Scan for the cell matching the given text and deliver its [X, Y] coordinate at center. 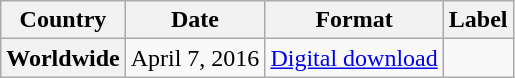
Label [478, 20]
Digital download [354, 58]
Country [63, 20]
Format [354, 20]
Worldwide [63, 58]
April 7, 2016 [195, 58]
Date [195, 20]
